Return (x, y) of the center of cell containing provided text 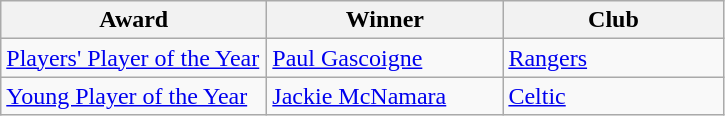
Club (614, 20)
Young Player of the Year (134, 96)
Players' Player of the Year (134, 58)
Jackie McNamara (385, 96)
Winner (385, 20)
Award (134, 20)
Paul Gascoigne (385, 58)
Rangers (614, 58)
Celtic (614, 96)
